Pinpoint the cell where the given text exists, returning its [x, y] midpoint coordinate. 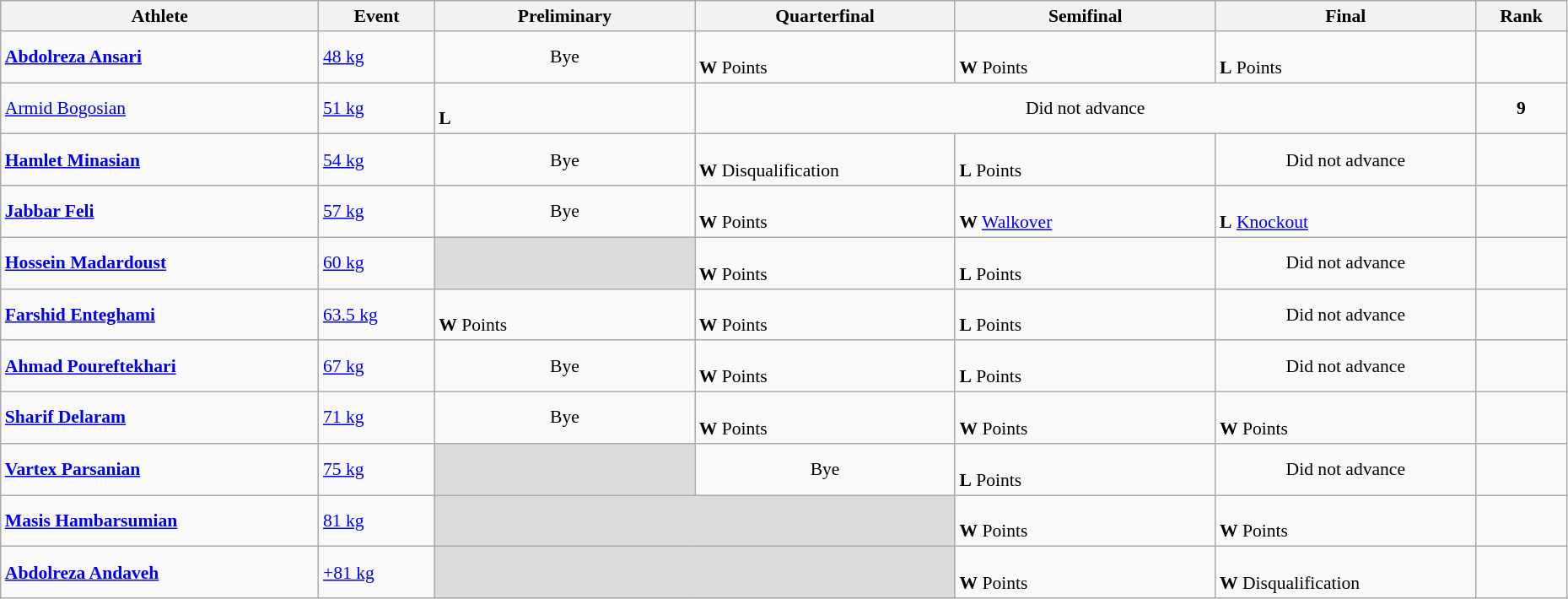
60 kg [376, 263]
Semifinal [1085, 16]
L Knockout [1346, 211]
Farshid Enteghami [160, 314]
71 kg [376, 418]
Ahmad Poureftekhari [160, 366]
L [565, 108]
Abdolreza Andaveh [160, 572]
81 kg [376, 521]
67 kg [376, 366]
Quarterfinal [825, 16]
Event [376, 16]
+81 kg [376, 572]
Masis Hambarsumian [160, 521]
54 kg [376, 160]
Athlete [160, 16]
Armid Bogosian [160, 108]
75 kg [376, 469]
9 [1522, 108]
Hossein Madardoust [160, 263]
48 kg [376, 57]
63.5 kg [376, 314]
57 kg [376, 211]
Preliminary [565, 16]
Hamlet Minasian [160, 160]
Rank [1522, 16]
Final [1346, 16]
Jabbar Feli [160, 211]
Sharif Delaram [160, 418]
51 kg [376, 108]
Abdolreza Ansari [160, 57]
W Walkover [1085, 211]
Vartex Parsanian [160, 469]
